Return (X, Y) of the center of cell containing provided text 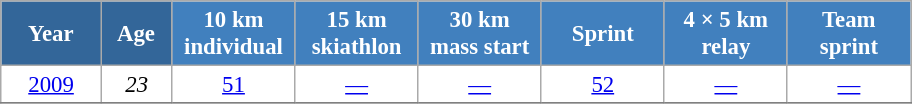
Sprint (602, 34)
30 km mass start (480, 34)
15 km skiathlon (356, 34)
52 (602, 85)
10 km individual (234, 34)
4 × 5 km relay (726, 34)
51 (234, 85)
2009 (52, 85)
Age (136, 34)
23 (136, 85)
Team sprint (848, 34)
Year (52, 34)
